Search for the cell housing the specified text and yield its [x, y] center coordinate. 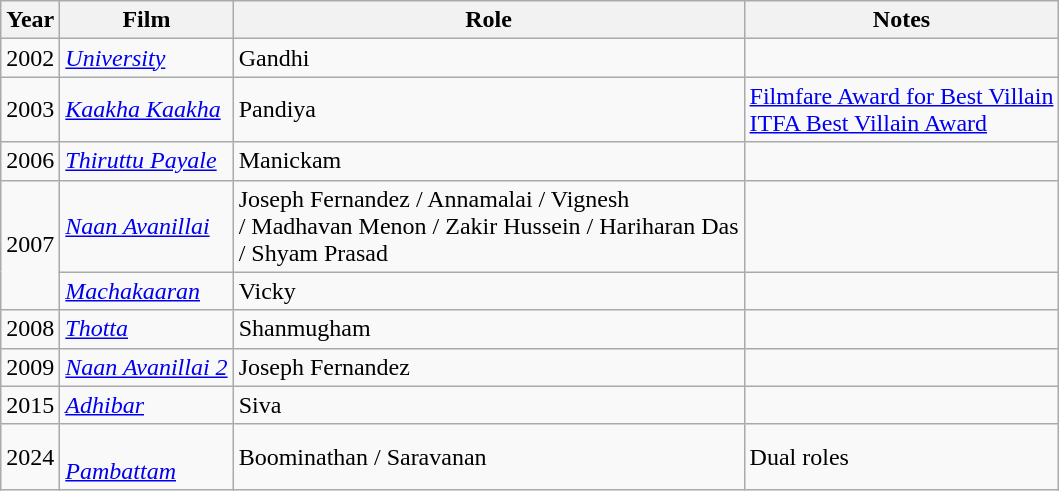
Film [146, 20]
Vicky [488, 291]
Year [30, 20]
2002 [30, 58]
Dual roles [902, 456]
Boominathan / Saravanan [488, 456]
Manickam [488, 161]
2015 [30, 405]
Pambattam [146, 456]
2024 [30, 456]
Joseph Fernandez [488, 367]
Thotta [146, 329]
Adhibar [146, 405]
Machakaaran [146, 291]
Pandiya [488, 110]
2007 [30, 245]
2006 [30, 161]
Gandhi [488, 58]
Shanmugham [488, 329]
Naan Avanillai [146, 226]
Naan Avanillai 2 [146, 367]
2009 [30, 367]
Filmfare Award for Best VillainITFA Best Villain Award [902, 110]
Joseph Fernandez / Annamalai / Vignesh / Madhavan Menon / Zakir Hussein / Hariharan Das / Shyam Prasad [488, 226]
University [146, 58]
2008 [30, 329]
2003 [30, 110]
Thiruttu Payale [146, 161]
Notes [902, 20]
Role [488, 20]
Kaakha Kaakha [146, 110]
Siva [488, 405]
